Scan for the cell matching the given text and deliver its [x, y] coordinate at center. 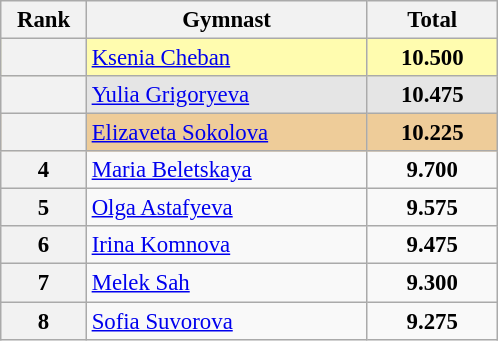
9.275 [432, 321]
8 [44, 321]
Sofia Suvorova [226, 321]
Maria Beletskaya [226, 170]
10.500 [432, 58]
4 [44, 170]
10.475 [432, 95]
Melek Sah [226, 283]
Elizaveta Sokolova [226, 133]
Yulia Grigoryeva [226, 95]
10.225 [432, 133]
Gymnast [226, 20]
6 [44, 245]
5 [44, 208]
Ksenia Cheban [226, 58]
9.700 [432, 170]
9.575 [432, 208]
7 [44, 283]
Rank [44, 20]
Olga Astafyeva [226, 208]
Irina Komnova [226, 245]
9.300 [432, 283]
9.475 [432, 245]
Total [432, 20]
